From the cell containing the given text, extract its center point as [X, Y] coordinate. 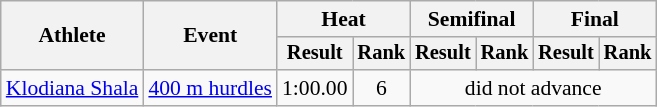
did not advance [533, 88]
400 m hurdles [210, 88]
Athlete [72, 36]
Final [594, 19]
Klodiana Shala [72, 88]
Event [210, 36]
1:00.00 [314, 88]
6 [381, 88]
Heat [344, 19]
Semifinal [472, 19]
